Pinpoint the cell where the given text exists, returning its (x, y) midpoint coordinate. 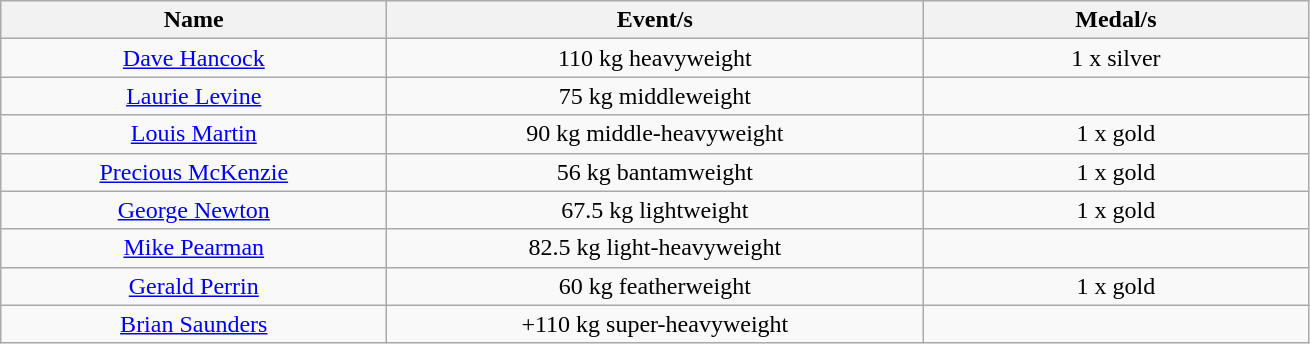
Louis Martin (194, 134)
Gerald Perrin (194, 286)
George Newton (194, 210)
75 kg middleweight (655, 96)
+110 kg super-heavyweight (655, 324)
110 kg heavyweight (655, 58)
1 x silver (1116, 58)
Medal/s (1116, 20)
82.5 kg light-heavyweight (655, 248)
60 kg featherweight (655, 286)
Brian Saunders (194, 324)
Laurie Levine (194, 96)
56 kg bantamweight (655, 172)
Event/s (655, 20)
90 kg middle-heavyweight (655, 134)
Dave Hancock (194, 58)
67.5 kg lightweight (655, 210)
Name (194, 20)
Precious McKenzie (194, 172)
Mike Pearman (194, 248)
